Identify which cell holds the provided text, then report its (X, Y) central coordinate. 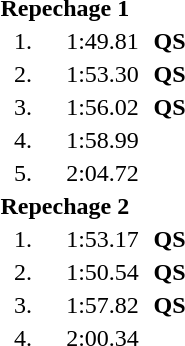
1:49.81 (102, 41)
1:58.99 (102, 140)
2:04.72 (102, 173)
1:56.02 (102, 107)
1:57.82 (102, 305)
1:50.54 (102, 272)
1:53.17 (102, 239)
1:53.30 (102, 74)
